From the cell containing the given text, extract its center point as [X, Y] coordinate. 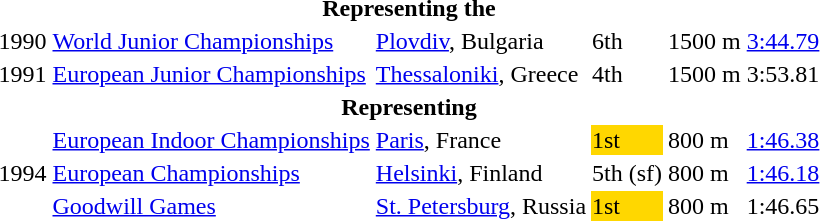
European Championships [211, 173]
Paris, France [480, 140]
St. Petersburg, Russia [480, 206]
European Indoor Championships [211, 140]
World Junior Championships [211, 41]
5th (sf) [628, 173]
European Junior Championships [211, 74]
Helsinki, Finland [480, 173]
Thessaloniki, Greece [480, 74]
6th [628, 41]
Goodwill Games [211, 206]
4th [628, 74]
Plovdiv, Bulgaria [480, 41]
